Identify which cell holds the provided text, then report its [X, Y] central coordinate. 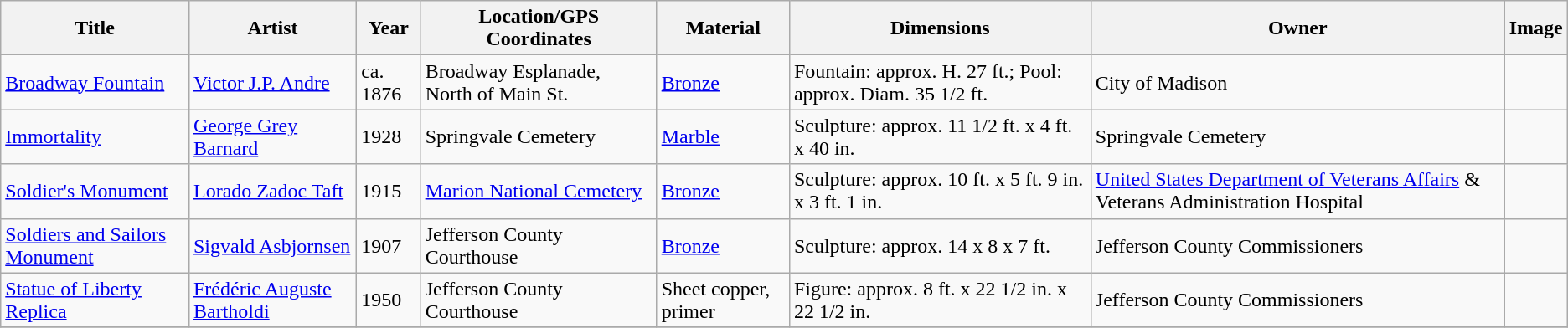
Sculpture: approx. 10 ft. x 5 ft. 9 in. x 3 ft. 1 in. [940, 191]
Soldiers and Sailors Monument [95, 246]
Victor J.P. Andre [272, 82]
United States Department of Veterans Affairs & Veterans Administration Hospital [1297, 191]
Image [1536, 28]
1928 [389, 137]
Fountain: approx. H. 27 ft.; Pool: approx. Diam. 35 1/2 ft. [940, 82]
Broadway Fountain [95, 82]
ca. 1876 [389, 82]
Owner [1297, 28]
Marble [723, 137]
Sheet copper, primer [723, 300]
1950 [389, 300]
Sculpture: approx. 11 1/2 ft. x 4 ft. x 40 in. [940, 137]
1907 [389, 246]
Title [95, 28]
Statue of Liberty Replica [95, 300]
Sigvald Asbjornsen [272, 246]
Dimensions [940, 28]
Figure: approx. 8 ft. x 22 1/2 in. x 22 1/2 in. [940, 300]
City of Madison [1297, 82]
Artist [272, 28]
Immortality [95, 137]
Location/GPS Coordinates [539, 28]
Frédéric Auguste Bartholdi [272, 300]
Marion National Cemetery [539, 191]
Broadway Esplanade, North of Main St. [539, 82]
Lorado Zadoc Taft [272, 191]
Material [723, 28]
Soldier's Monument [95, 191]
1915 [389, 191]
George Grey Barnard [272, 137]
Sculpture: approx. 14 x 8 x 7 ft. [940, 246]
Year [389, 28]
